Identify which cell holds the provided text, then report its [X, Y] central coordinate. 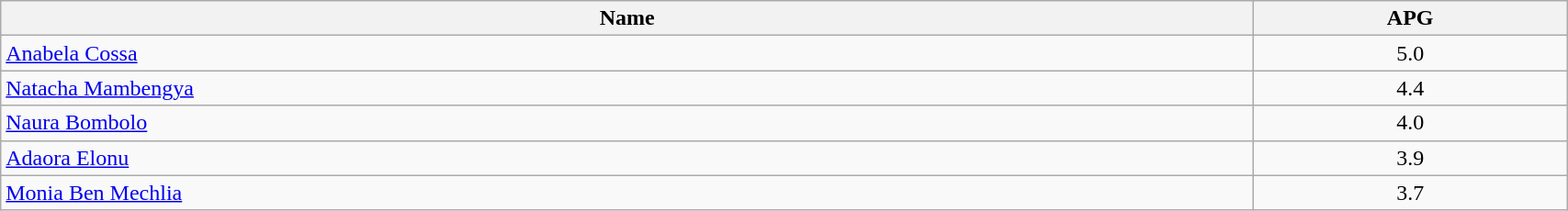
5.0 [1411, 53]
4.0 [1411, 123]
Natacha Mambengya [627, 88]
3.7 [1411, 193]
Anabela Cossa [627, 53]
APG [1411, 18]
Naura Bombolo [627, 123]
Name [627, 18]
Monia Ben Mechlia [627, 193]
4.4 [1411, 88]
3.9 [1411, 158]
Adaora Elonu [627, 158]
